Return the [X, Y] coordinate for the center point of the cell that contains the specified text.  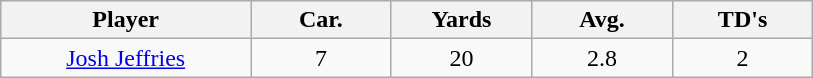
Josh Jeffries [126, 58]
Car. [322, 20]
2.8 [602, 58]
20 [462, 58]
Yards [462, 20]
2 [742, 58]
Avg. [602, 20]
TD's [742, 20]
7 [322, 58]
Player [126, 20]
